Find where the given text appears and provide that cell's center as [X, Y] coordinate. 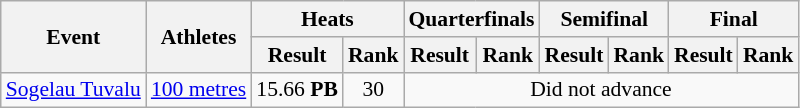
Did not advance [602, 90]
Athletes [198, 36]
100 metres [198, 90]
30 [374, 90]
Quarterfinals [472, 19]
Final [734, 19]
Heats [327, 19]
Semifinal [604, 19]
Event [74, 36]
Sogelau Tuvalu [74, 90]
15.66 PB [297, 90]
